Identify which cell holds the provided text, then report its (X, Y) central coordinate. 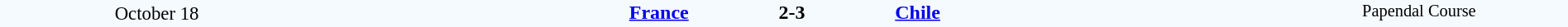
October 18 (157, 13)
Papendal Course (1419, 13)
2-3 (791, 12)
France (501, 12)
Chile (1082, 12)
